Search for the cell housing the specified text and yield its [X, Y] center coordinate. 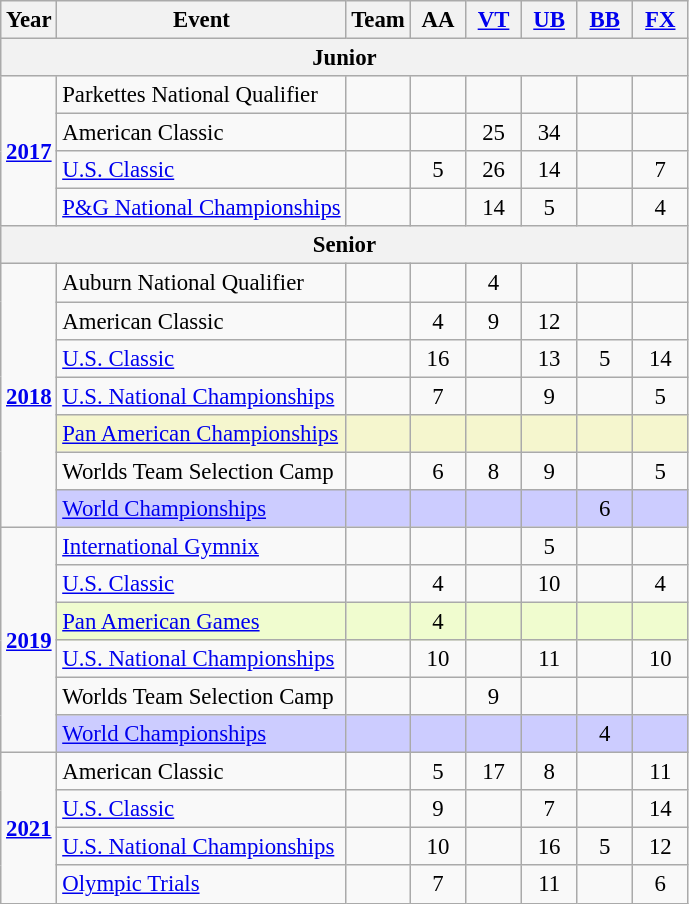
13 [549, 358]
2021 [29, 828]
VT [494, 20]
2019 [29, 640]
P&G National Championships [202, 208]
Parkettes National Qualifier [202, 95]
UB [549, 20]
International Gymnix [202, 546]
Pan American Games [202, 621]
FX [661, 20]
Pan American Championships [202, 433]
Senior [344, 245]
Event [202, 20]
Year [29, 20]
2017 [29, 151]
Team [378, 20]
25 [494, 133]
2018 [29, 396]
26 [494, 170]
AA [438, 20]
Olympic Trials [202, 885]
34 [549, 133]
BB [605, 20]
Junior [344, 58]
17 [494, 772]
Auburn National Qualifier [202, 283]
